Search for the cell housing the specified text and yield its [x, y] center coordinate. 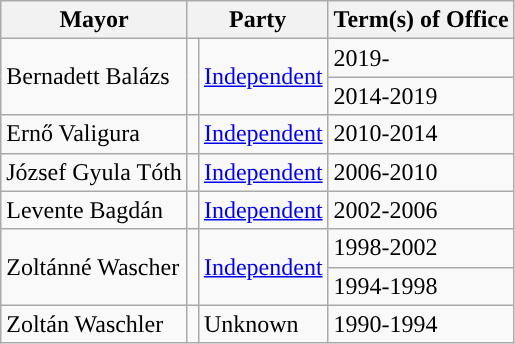
2010-2014 [421, 134]
2019- [421, 58]
Levente Bagdán [94, 210]
Party [258, 20]
Zoltán Waschler [94, 324]
2014-2019 [421, 96]
Ernő Valigura [94, 134]
2006-2010 [421, 172]
1998-2002 [421, 248]
Bernadett Balázs [94, 77]
1990-1994 [421, 324]
József Gyula Tóth [94, 172]
Mayor [94, 20]
Term(s) of Office [421, 20]
Unknown [263, 324]
Zoltánné Wascher [94, 267]
2002-2006 [421, 210]
1994-1998 [421, 286]
